Locate the cell with the specified text and output its (x, y) center coordinate. 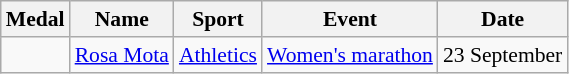
23 September (502, 55)
Event (350, 19)
Sport (218, 19)
Women's marathon (350, 55)
Rosa Mota (122, 55)
Date (502, 19)
Athletics (218, 55)
Medal (36, 19)
Name (122, 19)
